Identify which cell holds the provided text, then report its (X, Y) central coordinate. 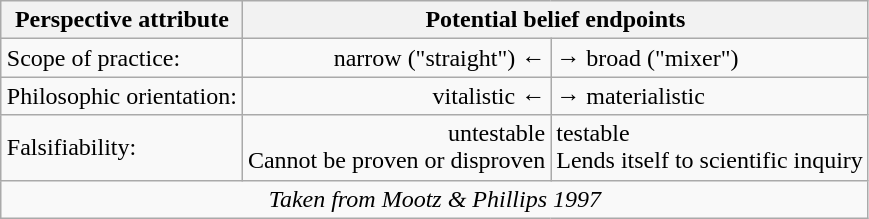
→ materialistic (710, 96)
Perspective attribute (122, 20)
narrow ("straight") ← (396, 58)
Potential belief endpoints (555, 20)
Scope of practice: (122, 58)
untestableCannot be proven or disproven (396, 148)
testableLends itself to scientific inquiry (710, 148)
Philosophic orientation: (122, 96)
→ broad ("mixer") (710, 58)
Falsifiability: (122, 148)
Taken from Mootz & Phillips 1997 (434, 199)
vitalistic ← (396, 96)
